Find where the given text appears and provide that cell's center as [X, Y] coordinate. 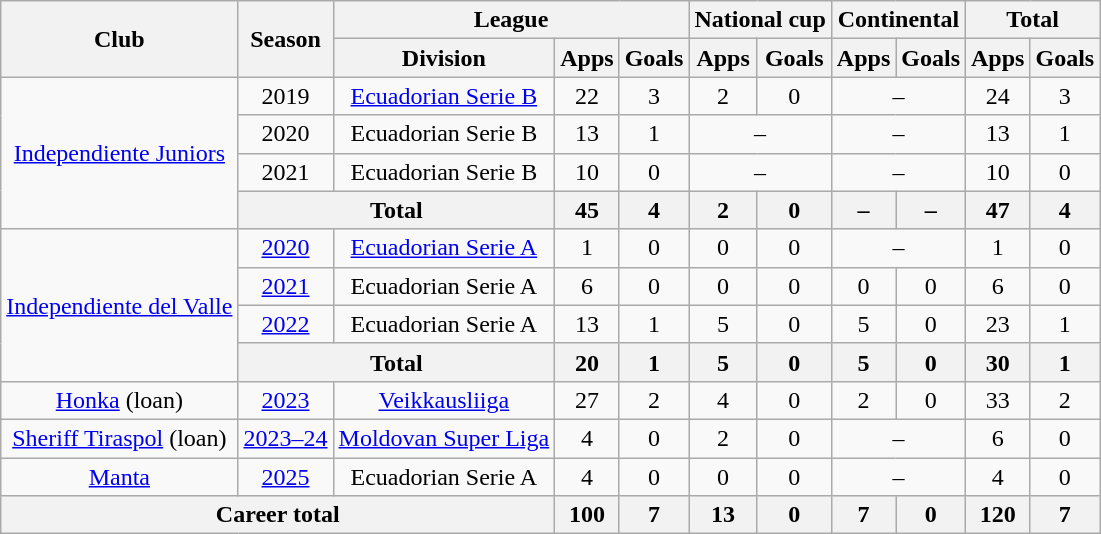
33 [998, 400]
Season [286, 39]
30 [998, 362]
Honka (loan) [120, 400]
2025 [286, 477]
Independiente del Valle [120, 305]
24 [998, 96]
20 [587, 362]
2023 [286, 400]
Division [444, 58]
Continental [898, 20]
2019 [286, 96]
2023–24 [286, 438]
Club [120, 39]
22 [587, 96]
Manta [120, 477]
2022 [286, 324]
Independiente Juniors [120, 153]
47 [998, 210]
100 [587, 515]
45 [587, 210]
27 [587, 400]
League [511, 20]
Career total [278, 515]
120 [998, 515]
Moldovan Super Liga [444, 438]
National cup [760, 20]
Veikkausliiga [444, 400]
Sheriff Tiraspol (loan) [120, 438]
23 [998, 324]
